Output the (X, Y) coordinate of the center of the cell containing the given text.  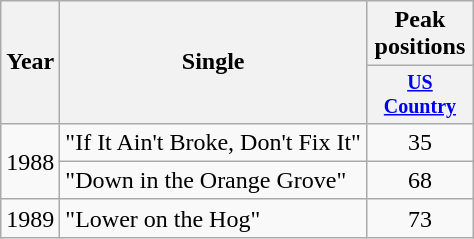
68 (420, 180)
Peak positions (420, 34)
73 (420, 218)
Year (30, 62)
US Country (420, 94)
"Down in the Orange Grove" (214, 180)
35 (420, 142)
"If It Ain't Broke, Don't Fix It" (214, 142)
"Lower on the Hog" (214, 218)
1989 (30, 218)
1988 (30, 161)
Single (214, 62)
